Identify which cell holds the provided text, then report its [X, Y] central coordinate. 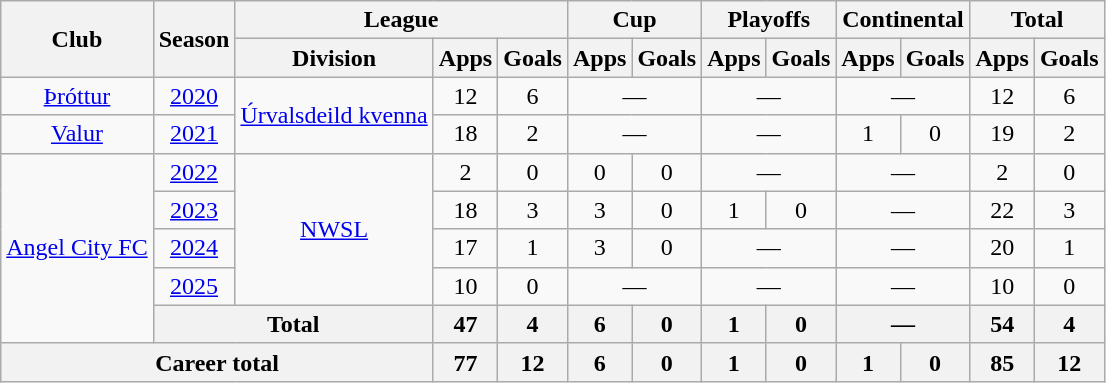
Þróttur [77, 96]
League [402, 20]
22 [1002, 210]
NWSL [334, 229]
20 [1002, 248]
2024 [194, 248]
Season [194, 39]
54 [1002, 324]
19 [1002, 134]
47 [465, 324]
Valur [77, 134]
Career total [218, 362]
2021 [194, 134]
2020 [194, 96]
Playoffs [769, 20]
2025 [194, 286]
2023 [194, 210]
2022 [194, 172]
17 [465, 248]
Division [334, 58]
85 [1002, 362]
Úrvalsdeild kvenna [334, 115]
Angel City FC [77, 248]
77 [465, 362]
Cup [634, 20]
Continental [903, 20]
Club [77, 39]
